Search for the cell housing the specified text and yield its [X, Y] center coordinate. 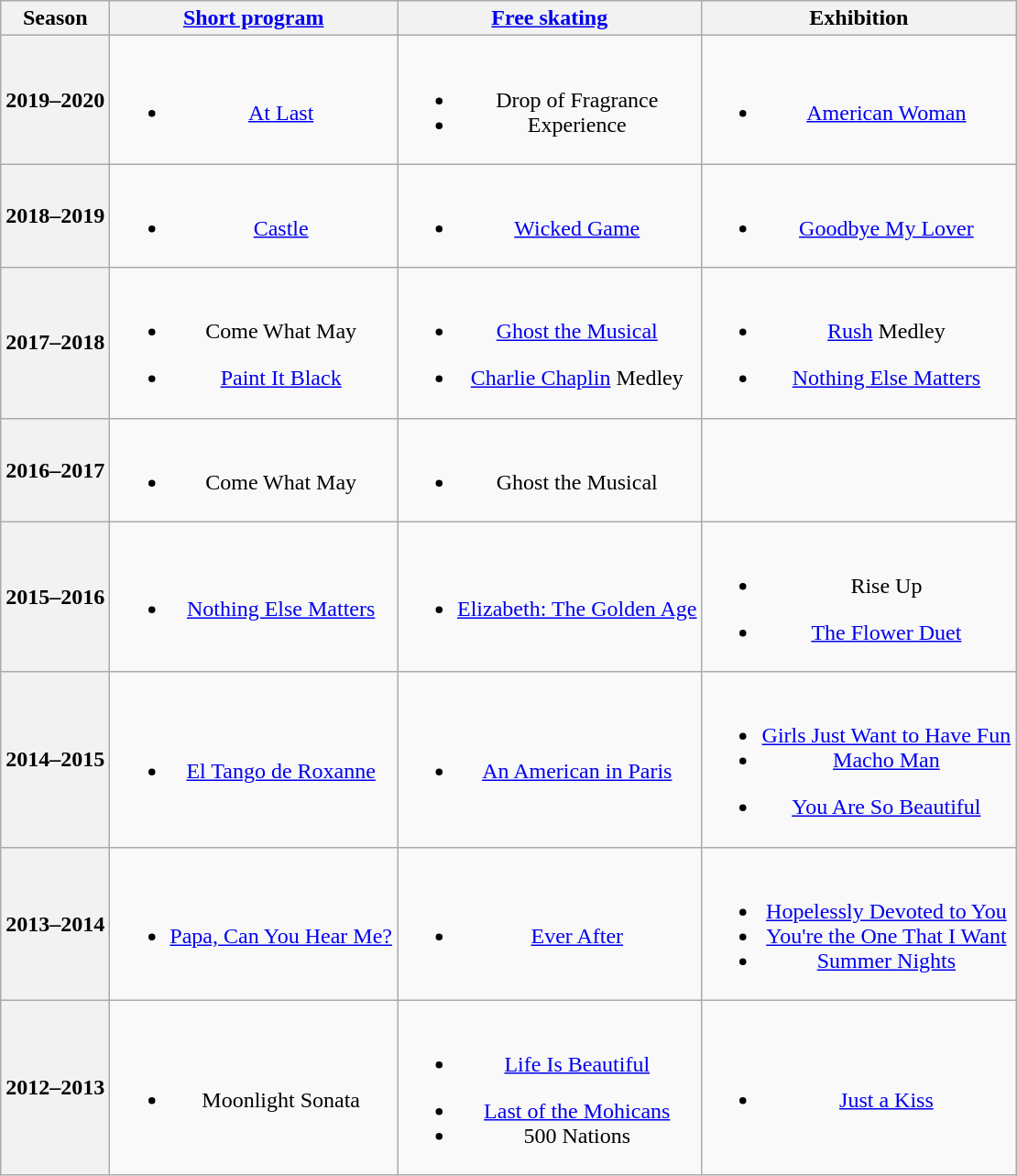
Moonlight Sonata [254, 1087]
Ever After [550, 924]
Rise Up The Flower Duet [859, 597]
Drop of Fragrance Experience [550, 100]
2015–2016 [55, 597]
2012–2013 [55, 1087]
2016–2017 [55, 469]
El Tango de Roxanne [254, 759]
An American in Paris [550, 759]
Rush MedleyNothing Else Matters [859, 343]
Nothing Else Matters [254, 597]
Season [55, 18]
Ghost the Musical Charlie Chaplin Medley [550, 343]
Exhibition [859, 18]
2019–2020 [55, 100]
Wicked Game [550, 216]
At Last [254, 100]
Life Is Beautiful Last of the Mohicans 500 Nations [550, 1087]
Free skating [550, 18]
Just a Kiss [859, 1087]
Papa, Can You Hear Me? [254, 924]
2017–2018 [55, 343]
Come What May [254, 469]
Ghost the Musical [550, 469]
2014–2015 [55, 759]
2013–2014 [55, 924]
Short program [254, 18]
2018–2019 [55, 216]
Girls Just Want to Have Fun Macho Man You Are So Beautiful [859, 759]
Come What May Paint It Black [254, 343]
Castle [254, 216]
Hopelessly Devoted to YouYou're the One That I WantSummer Nights [859, 924]
American Woman [859, 100]
Elizabeth: The Golden Age [550, 597]
Goodbye My Lover [859, 216]
